From the cell containing the given text, extract its center point as [X, Y] coordinate. 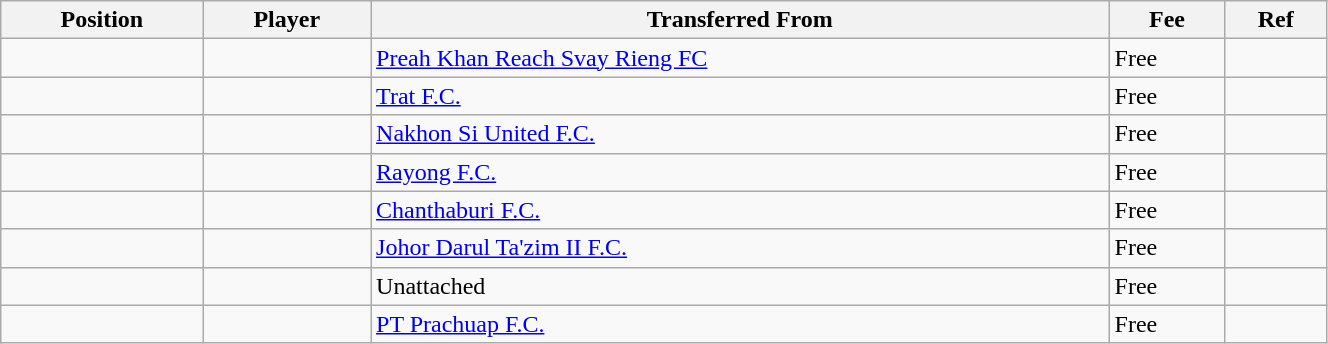
Fee [1167, 20]
Player [287, 20]
Transferred From [740, 20]
Chanthaburi F.C. [740, 210]
Position [102, 20]
Nakhon Si United F.C. [740, 134]
Unattached [740, 286]
PT Prachuap F.C. [740, 324]
Preah Khan Reach Svay Rieng FC [740, 58]
Trat F.C. [740, 96]
Johor Darul Ta'zim II F.C. [740, 248]
Ref [1276, 20]
Rayong F.C. [740, 172]
